For the text-containing cell, return its midpoint in (X, Y) coordinate format. 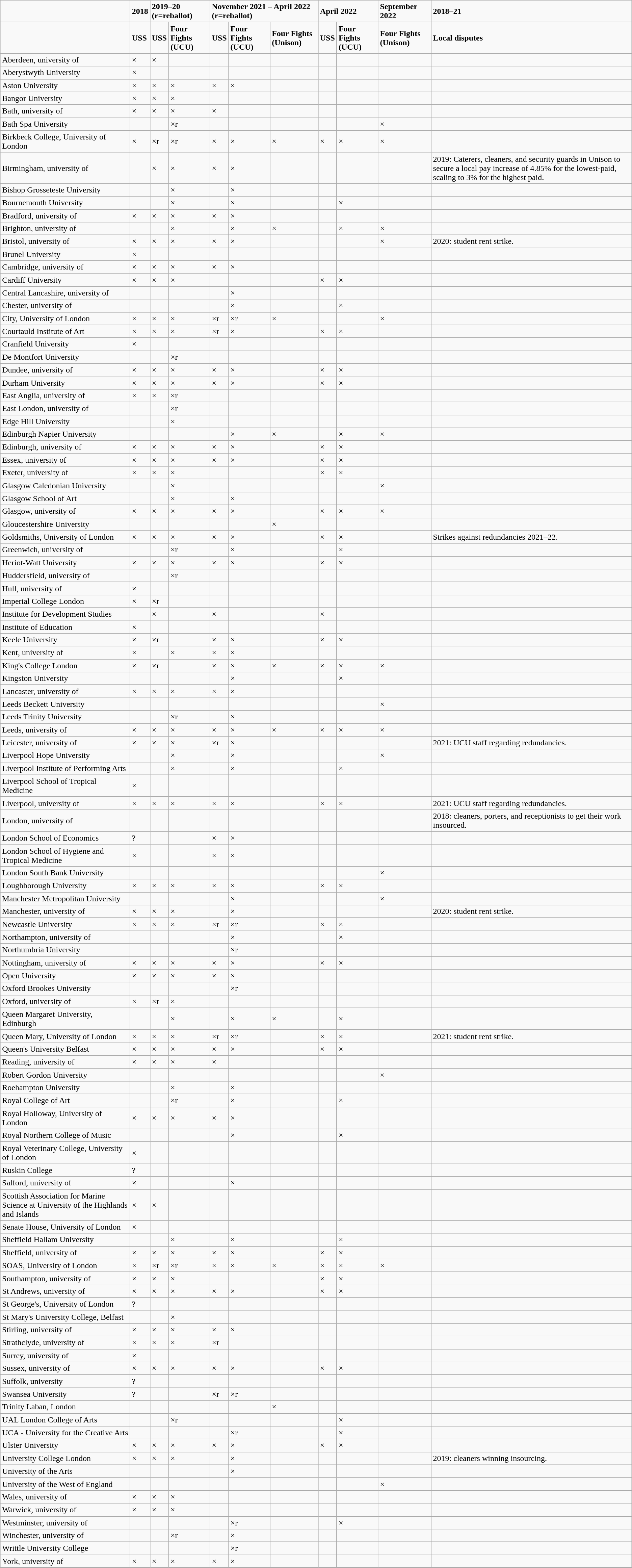
Strathclyde, university of (65, 1343)
Local disputes (531, 38)
Lancaster, university of (65, 691)
Swansea University (65, 1394)
Dundee, university of (65, 370)
Aston University (65, 85)
Kent, university of (65, 653)
2018 (140, 11)
Open University (65, 976)
Westminster, university of (65, 1523)
St Andrews, university of (65, 1291)
Courtauld Institute of Art (65, 331)
Southampton, university of (65, 1278)
Bristol, university of (65, 241)
Queen's University Belfast (65, 1049)
Heriot-Watt University (65, 563)
Wales, university of (65, 1497)
Bangor University (65, 98)
Edinburgh Napier University (65, 434)
Bradford, university of (65, 216)
Bath Spa University (65, 124)
Sheffield Hallam University (65, 1240)
Leicester, university of (65, 743)
Loughborough University (65, 886)
De Montfort University (65, 357)
Leeds Beckett University (65, 704)
Royal Holloway, University of London (65, 1118)
2018–21 (531, 11)
University College London (65, 1458)
London, university of (65, 821)
Imperial College London (65, 601)
York, university of (65, 1561)
UAL London College of Arts (65, 1420)
Cardiff University (65, 280)
Liverpool Institute of Performing Arts (65, 768)
University of the West of England (65, 1484)
Essex, university of (65, 460)
London South Bank University (65, 873)
East Anglia, university of (65, 395)
Bournemouth University (65, 203)
2019: cleaners winning insourcing. (531, 1458)
Ruskin College (65, 1170)
London School of Economics (65, 838)
Hull, university of (65, 588)
Liverpool, university of (65, 803)
Central Lancashire, university of (65, 293)
Glasgow School of Art (65, 498)
2018: cleaners, porters, and receptionists to get their work insourced. (531, 821)
Kingston University (65, 678)
Glasgow, university of (65, 511)
Royal Northern College of Music (65, 1135)
Royal College of Art (65, 1101)
Glasgow Caledonian University (65, 486)
Sheffield, university of (65, 1253)
Scottish Association for Marine Science at University of the Highlands and Islands (65, 1205)
Bath, university of (65, 111)
Aberystwyth University (65, 73)
Stirling, university of (65, 1330)
April 2022 (348, 11)
Warwick, university of (65, 1510)
Strikes against redundancies 2021–22. (531, 537)
Birmingham, university of (65, 168)
Manchester, university of (65, 911)
Huddersfield, university of (65, 575)
Reading, university of (65, 1062)
Leeds, university of (65, 730)
Liverpool School of Tropical Medicine (65, 786)
Goldsmiths, University of London (65, 537)
Leeds Trinity University (65, 717)
Oxford, university of (65, 1001)
Durham University (65, 383)
Newcastle University (65, 924)
Northampton, university of (65, 937)
Brunel University (65, 254)
London School of Hygiene and Tropical Medicine (65, 855)
UCA - University for the Creative Arts (65, 1433)
Suffolk, university (65, 1381)
Ulster University (65, 1445)
SOAS, University of London (65, 1265)
East London, university of (65, 408)
Chester, university of (65, 306)
Liverpool Hope University (65, 755)
Cranfield University (65, 344)
Oxford Brookes University (65, 988)
Royal Veterinary College, University of London (65, 1153)
Trinity Laban, London (65, 1407)
November 2021 – April 2022 (r=reballot) (264, 11)
2021: student rent strike. (531, 1036)
Salford, university of (65, 1183)
City, University of London (65, 318)
Senate House, University of London (65, 1227)
King's College London (65, 666)
Exeter, university of (65, 473)
Surrey, university of (65, 1356)
St George's, University of London (65, 1304)
Aberdeen, university of (65, 60)
Keele University (65, 640)
University of the Arts (65, 1471)
Queen Margaret University, Edinburgh (65, 1019)
Institute of Education (65, 627)
Cambridge, university of (65, 267)
Edinburgh, university of (65, 447)
Birkbeck College, University of London (65, 141)
Edge Hill University (65, 421)
Manchester Metropolitan University (65, 899)
Nottingham, university of (65, 963)
Institute for Development Studies (65, 614)
Northumbria University (65, 950)
2019–20 (r=reballot) (180, 11)
Brighton, university of (65, 229)
Greenwich, university of (65, 550)
September 2022 (404, 11)
Robert Gordon University (65, 1075)
Writtle University College (65, 1548)
Roehampton University (65, 1088)
St Mary's University College, Belfast (65, 1317)
Gloucestershire University (65, 524)
Bishop Grosseteste University (65, 190)
Queen Mary, University of London (65, 1036)
Sussex, university of (65, 1368)
Winchester, university of (65, 1536)
